Pinpoint the cell where the given text exists, returning its (X, Y) midpoint coordinate. 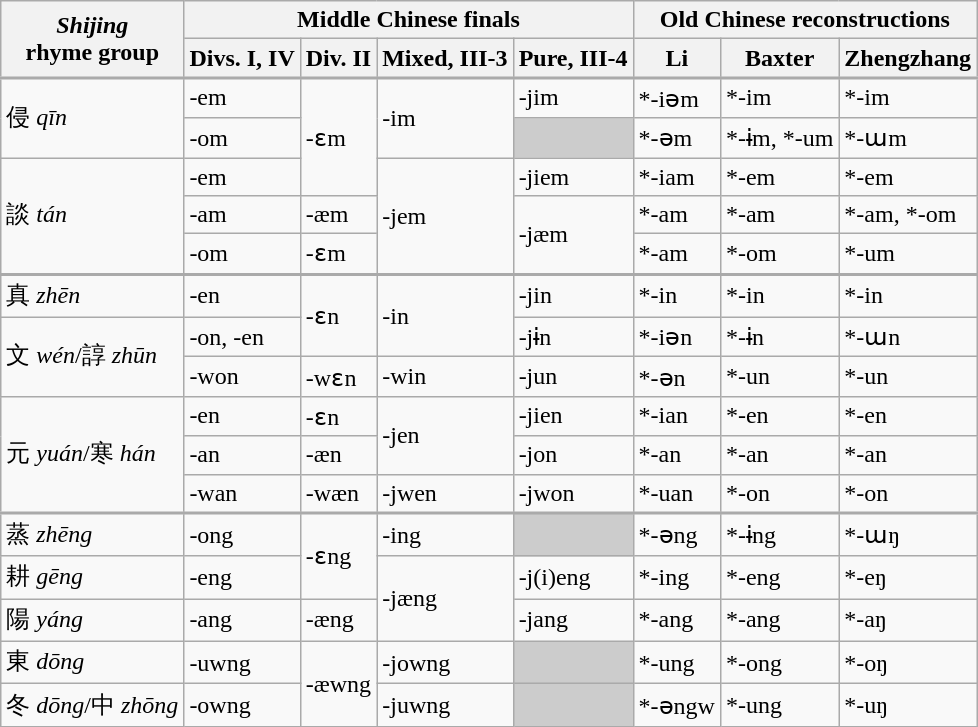
Mixed, III-3 (445, 58)
-jon (573, 455)
-æn (338, 455)
*-iəm (676, 98)
-jæng (445, 598)
Pure, III-4 (573, 58)
*-ing (676, 578)
侵 qīn (92, 118)
-in (445, 316)
-jwen (445, 494)
-ing (445, 534)
-eng (242, 578)
*-uŋ (908, 706)
*-ɨn (779, 337)
*-ian (676, 416)
-uwng (242, 662)
*-om (779, 254)
-won (242, 377)
-æwng (338, 684)
-am (242, 215)
*-ɨm, *-um (779, 138)
-æng (338, 620)
*-um (908, 254)
*-ɯn (908, 337)
*-ong (779, 662)
*-ən (676, 377)
-jæm (573, 235)
-jien (573, 416)
*-əngw (676, 706)
蒸 zhēng (92, 534)
Old Chinese reconstructions (805, 20)
Middle Chinese finals (408, 20)
談 tán (92, 216)
-æm (338, 215)
Divs. I, IV (242, 58)
-jɨn (573, 337)
*-əm (676, 138)
-owng (242, 706)
*-ɯm (908, 138)
-an (242, 455)
*-əng (676, 534)
Baxter (779, 58)
*-am, *-om (908, 215)
-wan (242, 494)
Div. II (338, 58)
-jem (445, 216)
*-ɯŋ (908, 534)
*-oŋ (908, 662)
-im (445, 118)
-ang (242, 620)
-jwon (573, 494)
-on, -en (242, 337)
-jim (573, 98)
*-uan (676, 494)
耕 gēng (92, 578)
Li (676, 58)
-ɛng (338, 556)
*-iən (676, 337)
*-eŋ (908, 578)
真 zhēn (92, 296)
-jang (573, 620)
-jin (573, 296)
-wæn (338, 494)
冬 dōng/中 zhōng (92, 706)
*-eng (779, 578)
陽 yáng (92, 620)
-juwng (445, 706)
-jowng (445, 662)
-wɛn (338, 377)
*-iam (676, 177)
-win (445, 377)
*-ɨng (779, 534)
文 wén/諄 zhūn (92, 356)
Shijingrhyme group (92, 40)
東 dōng (92, 662)
-j(i)eng (573, 578)
Zhengzhang (908, 58)
-jun (573, 377)
元 yuán/寒 hán (92, 454)
-ong (242, 534)
-jen (445, 435)
*-aŋ (908, 620)
-jiem (573, 177)
